Extract the [X, Y] coordinate from the center of the cell holding the provided text.  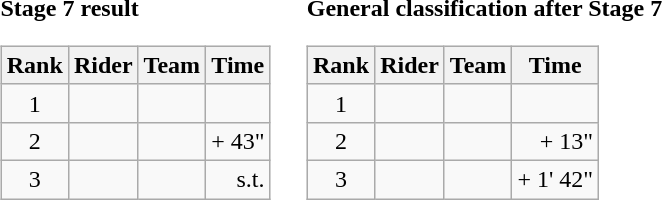
+ 13" [556, 141]
+ 43" [238, 141]
+ 1' 42" [556, 179]
s.t. [238, 179]
